Output the (x, y) coordinate of the center of the cell containing the given text.  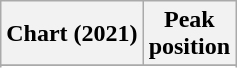
Chart (2021) (72, 34)
Peakposition (189, 34)
